Scan for the cell matching the given text and deliver its [X, Y] coordinate at center. 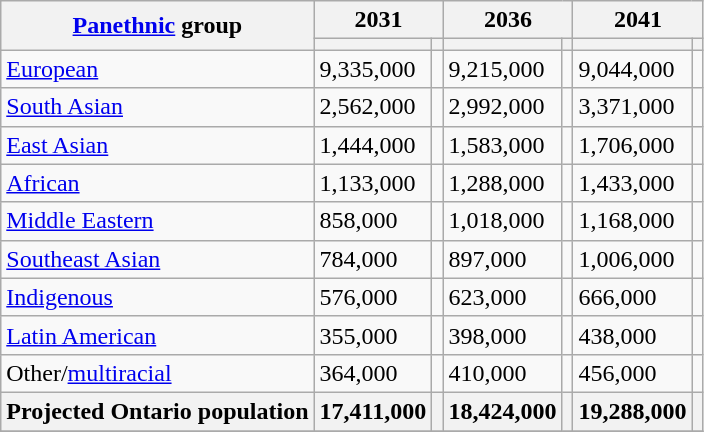
Middle Eastern [158, 221]
438,000 [632, 335]
South Asian [158, 107]
1,006,000 [632, 259]
Latin American [158, 335]
1,433,000 [632, 183]
858,000 [373, 221]
Southeast Asian [158, 259]
1,018,000 [502, 221]
784,000 [373, 259]
African [158, 183]
1,583,000 [502, 145]
9,044,000 [632, 69]
576,000 [373, 297]
Projected Ontario population [158, 411]
410,000 [502, 373]
Other/multiracial [158, 373]
364,000 [373, 373]
Panethnic group [158, 26]
1,706,000 [632, 145]
2041 [638, 20]
398,000 [502, 335]
355,000 [373, 335]
1,444,000 [373, 145]
19,288,000 [632, 411]
456,000 [632, 373]
European [158, 69]
9,215,000 [502, 69]
2,992,000 [502, 107]
2,562,000 [373, 107]
3,371,000 [632, 107]
17,411,000 [373, 411]
Indigenous [158, 297]
1,168,000 [632, 221]
897,000 [502, 259]
1,133,000 [373, 183]
1,288,000 [502, 183]
2036 [508, 20]
2031 [378, 20]
East Asian [158, 145]
623,000 [502, 297]
18,424,000 [502, 411]
9,335,000 [373, 69]
666,000 [632, 297]
